Determine the [X, Y] coordinate at the center of the cell enclosing the given text.  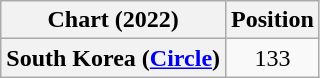
133 [273, 58]
Position [273, 20]
South Korea (Circle) [114, 58]
Chart (2022) [114, 20]
